From the cell containing the given text, extract its center point as [x, y] coordinate. 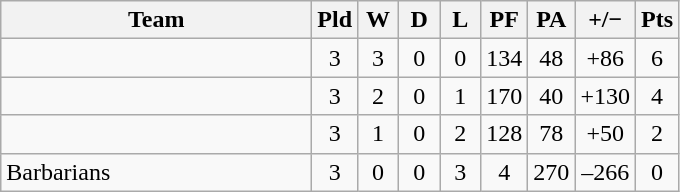
Pld [335, 20]
+130 [606, 96]
W [378, 20]
D [420, 20]
+50 [606, 134]
L [460, 20]
78 [552, 134]
–266 [606, 172]
Team [156, 20]
170 [504, 96]
40 [552, 96]
128 [504, 134]
134 [504, 58]
6 [656, 58]
48 [552, 58]
PF [504, 20]
Pts [656, 20]
270 [552, 172]
PA [552, 20]
Barbarians [156, 172]
+/− [606, 20]
+86 [606, 58]
